Scan for the cell matching the given text and deliver its (X, Y) coordinate at center. 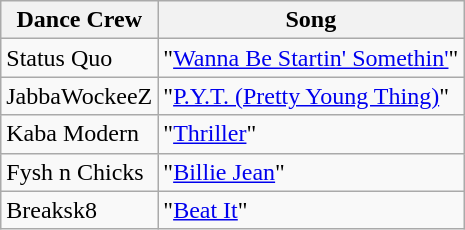
"P.Y.T. (Pretty Young Thing)" (311, 96)
"Beat It" (311, 210)
Dance Crew (80, 20)
Song (311, 20)
Kaba Modern (80, 134)
"Thriller" (311, 134)
JabbaWockeeZ (80, 96)
Fysh n Chicks (80, 172)
Breaksk8 (80, 210)
Status Quo (80, 58)
"Billie Jean" (311, 172)
"Wanna Be Startin' Somethin'" (311, 58)
